Extract the [X, Y] coordinate from the center of the cell holding the provided text.  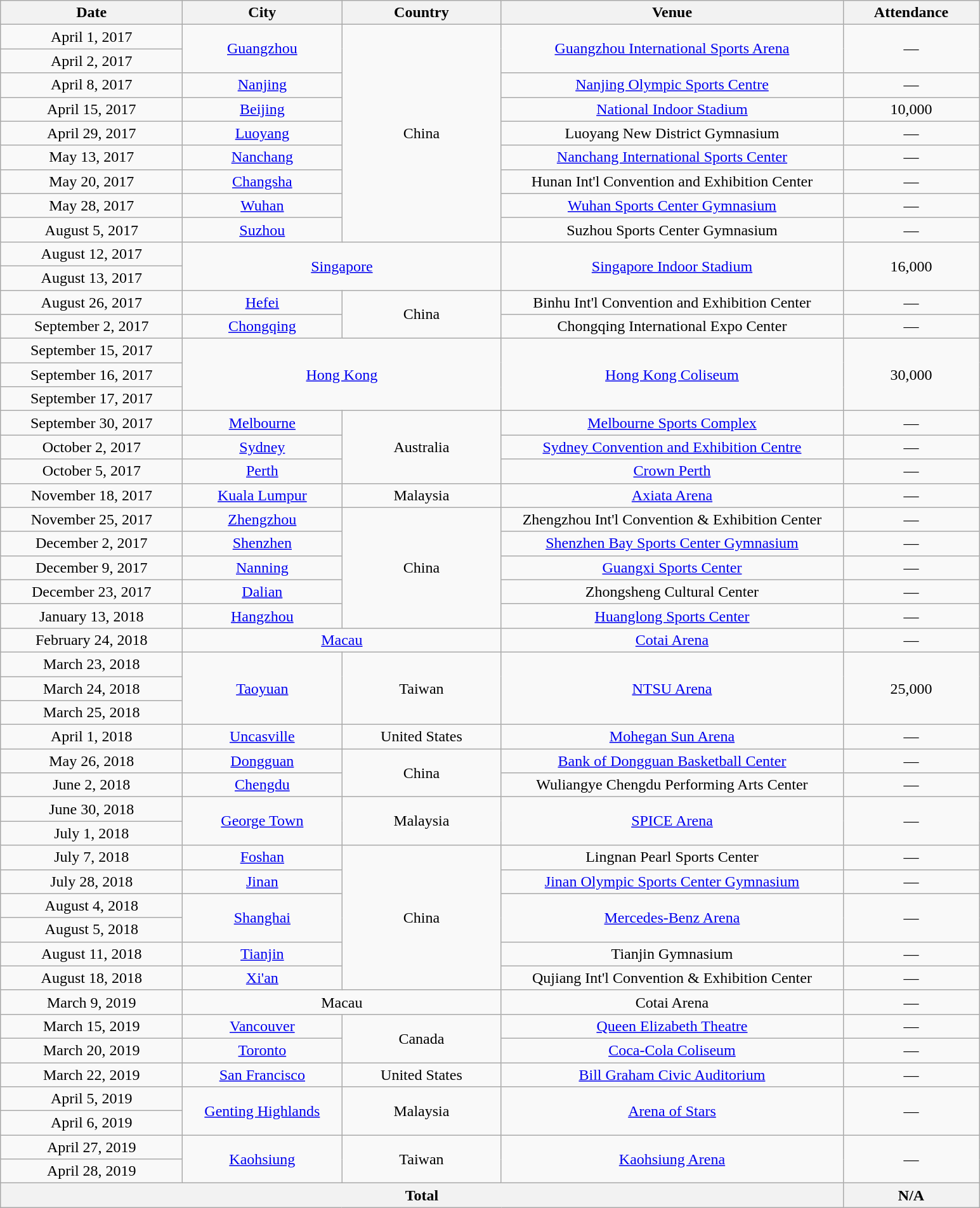
Tianjin [263, 954]
March 15, 2019 [91, 1026]
Tianjin Gymnasium [672, 954]
Coca-Cola Coliseum [672, 1050]
Nanning [263, 568]
August 4, 2018 [91, 906]
Kaohsiung Arena [672, 1159]
Wuliangye Chengdu Performing Arts Center [672, 785]
July 1, 2018 [91, 833]
December 2, 2017 [91, 543]
August 13, 2017 [91, 278]
April 5, 2019 [91, 1099]
September 17, 2017 [91, 399]
Jinan Olympic Sports Center Gymnasium [672, 881]
Mohegan Sun Arena [672, 737]
April 15, 2017 [91, 109]
Perth [263, 471]
Uncasville [263, 737]
March 24, 2018 [91, 688]
June 30, 2018 [91, 809]
May 26, 2018 [91, 761]
Luoyang [263, 133]
San Francisco [263, 1075]
10,000 [911, 109]
Guangxi Sports Center [672, 568]
September 15, 2017 [91, 351]
Attendance [911, 13]
May 13, 2017 [91, 157]
National Indoor Stadium [672, 109]
September 16, 2017 [91, 375]
August 18, 2018 [91, 978]
August 11, 2018 [91, 954]
Zhongsheng Cultural Center [672, 592]
Wuhan [263, 205]
April 1, 2017 [91, 37]
30,000 [911, 375]
Nanchang [263, 157]
Hong Kong Coliseum [672, 375]
Lingnan Pearl Sports Center [672, 857]
Toronto [263, 1050]
April 29, 2017 [91, 133]
September 30, 2017 [91, 423]
Jinan [263, 881]
Total [422, 1195]
Axiata Arena [672, 495]
December 23, 2017 [91, 592]
Nanjing [263, 85]
Wuhan Sports Center Gymnasium [672, 205]
Nanjing Olympic Sports Centre [672, 85]
Canada [421, 1038]
City [263, 13]
October 2, 2017 [91, 447]
March 23, 2018 [91, 664]
Beijing [263, 109]
Date [91, 13]
SPICE Arena [672, 821]
Genting Highlands [263, 1111]
Xi'an [263, 978]
Suzhou [263, 230]
Dalian [263, 592]
March 20, 2019 [91, 1050]
August 12, 2017 [91, 254]
Singapore [342, 266]
Chengdu [263, 785]
April 27, 2019 [91, 1147]
May 28, 2017 [91, 205]
April 1, 2018 [91, 737]
Zhengzhou Int'l Convention & Exhibition Center [672, 519]
Dongguan [263, 761]
August 5, 2017 [91, 230]
Melbourne [263, 423]
George Town [263, 821]
March 25, 2018 [91, 713]
Chongqing International Expo Center [672, 327]
November 25, 2017 [91, 519]
August 5, 2018 [91, 930]
Guangzhou [263, 49]
Hunan Int'l Convention and Exhibition Center [672, 181]
Changsha [263, 181]
16,000 [911, 266]
Mercedes-Benz Arena [672, 918]
Queen Elizabeth Theatre [672, 1026]
April 28, 2019 [91, 1171]
Hangzhou [263, 616]
Hong Kong [342, 375]
April 8, 2017 [91, 85]
Shenzhen [263, 543]
Zhengzhou [263, 519]
Guangzhou International Sports Arena [672, 49]
Country [421, 13]
Huanglong Sports Center [672, 616]
Luoyang New District Gymnasium [672, 133]
Kaohsiung [263, 1159]
Singapore Indoor Stadium [672, 266]
Taoyuan [263, 688]
Australia [421, 447]
Sydney [263, 447]
June 2, 2018 [91, 785]
April 2, 2017 [91, 61]
Hefei [263, 302]
Venue [672, 13]
Suzhou Sports Center Gymnasium [672, 230]
July 7, 2018 [91, 857]
November 18, 2017 [91, 495]
February 24, 2018 [91, 640]
Foshan [263, 857]
August 26, 2017 [91, 302]
April 6, 2019 [91, 1123]
Arena of Stars [672, 1111]
Chongqing [263, 327]
Melbourne Sports Complex [672, 423]
Bank of Dongguan Basketball Center [672, 761]
Shenzhen Bay Sports Center Gymnasium [672, 543]
March 22, 2019 [91, 1075]
Binhu Int'l Convention and Exhibition Center [672, 302]
Nanchang International Sports Center [672, 157]
Shanghai [263, 918]
October 5, 2017 [91, 471]
December 9, 2017 [91, 568]
March 9, 2019 [91, 1002]
N/A [911, 1195]
July 28, 2018 [91, 881]
Vancouver [263, 1026]
January 13, 2018 [91, 616]
Crown Perth [672, 471]
May 20, 2017 [91, 181]
25,000 [911, 688]
NTSU Arena [672, 688]
Qujiang Int'l Convention & Exhibition Center [672, 978]
Kuala Lumpur [263, 495]
Sydney Convention and Exhibition Centre [672, 447]
September 2, 2017 [91, 327]
Bill Graham Civic Auditorium [672, 1075]
